Scan for the cell matching the given text and deliver its (X, Y) coordinate at center. 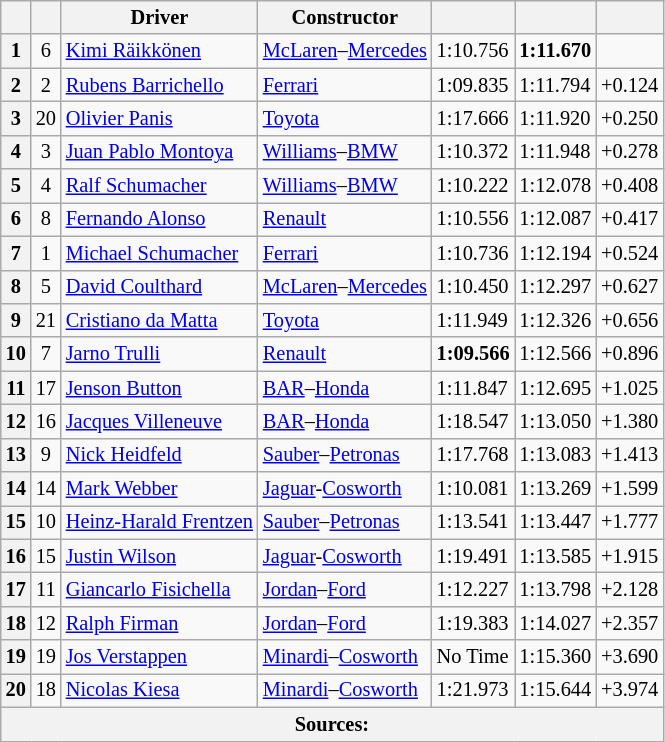
1:21.973 (474, 690)
1:12.297 (555, 287)
Jarno Trulli (160, 354)
+1.599 (630, 489)
Jos Verstappen (160, 657)
Giancarlo Fisichella (160, 589)
1:11.794 (555, 85)
21 (46, 320)
1:10.450 (474, 287)
Sources: (332, 724)
+0.656 (630, 320)
1:10.372 (474, 152)
David Coulthard (160, 287)
+3.690 (630, 657)
1:18.547 (474, 421)
Driver (160, 17)
1:12.227 (474, 589)
+0.278 (630, 152)
1:10.756 (474, 51)
1:17.768 (474, 455)
Mark Webber (160, 489)
+0.408 (630, 186)
+1.915 (630, 556)
1:15.360 (555, 657)
+1.413 (630, 455)
1:12.078 (555, 186)
Nicolas Kiesa (160, 690)
Fernando Alonso (160, 219)
1:17.666 (474, 118)
13 (16, 455)
Rubens Barrichello (160, 85)
1:12.326 (555, 320)
+0.524 (630, 253)
1:10.222 (474, 186)
1:10.736 (474, 253)
1:09.566 (474, 354)
Cristiano da Matta (160, 320)
Kimi Räikkönen (160, 51)
+2.128 (630, 589)
+0.124 (630, 85)
1:19.491 (474, 556)
Ralph Firman (160, 623)
1:13.083 (555, 455)
1:10.556 (474, 219)
1:13.447 (555, 522)
1:13.541 (474, 522)
1:13.050 (555, 421)
1:15.644 (555, 690)
1:12.695 (555, 388)
+1.777 (630, 522)
1:13.798 (555, 589)
1:13.269 (555, 489)
Jacques Villeneuve (160, 421)
Constructor (345, 17)
Nick Heidfeld (160, 455)
Michael Schumacher (160, 253)
+1.025 (630, 388)
1:12.194 (555, 253)
No Time (474, 657)
+0.896 (630, 354)
1:11.847 (474, 388)
+1.380 (630, 421)
1:12.566 (555, 354)
Heinz-Harald Frentzen (160, 522)
1:10.081 (474, 489)
1:11.670 (555, 51)
+0.627 (630, 287)
Justin Wilson (160, 556)
+0.417 (630, 219)
1:09.835 (474, 85)
+2.357 (630, 623)
1:12.087 (555, 219)
1:11.949 (474, 320)
Jenson Button (160, 388)
1:13.585 (555, 556)
Juan Pablo Montoya (160, 152)
1:19.383 (474, 623)
Ralf Schumacher (160, 186)
1:11.920 (555, 118)
1:11.948 (555, 152)
+0.250 (630, 118)
+3.974 (630, 690)
Olivier Panis (160, 118)
1:14.027 (555, 623)
